Scan for the cell matching the given text and deliver its (X, Y) coordinate at center. 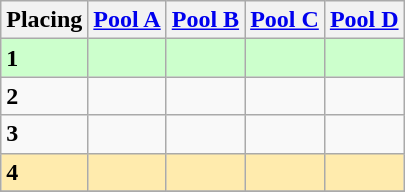
Pool A (127, 20)
4 (44, 172)
Pool B (205, 20)
1 (44, 58)
3 (44, 134)
Pool C (285, 20)
Placing (44, 20)
Pool D (364, 20)
2 (44, 96)
